Locate the cell with the specified text and output its [x, y] center coordinate. 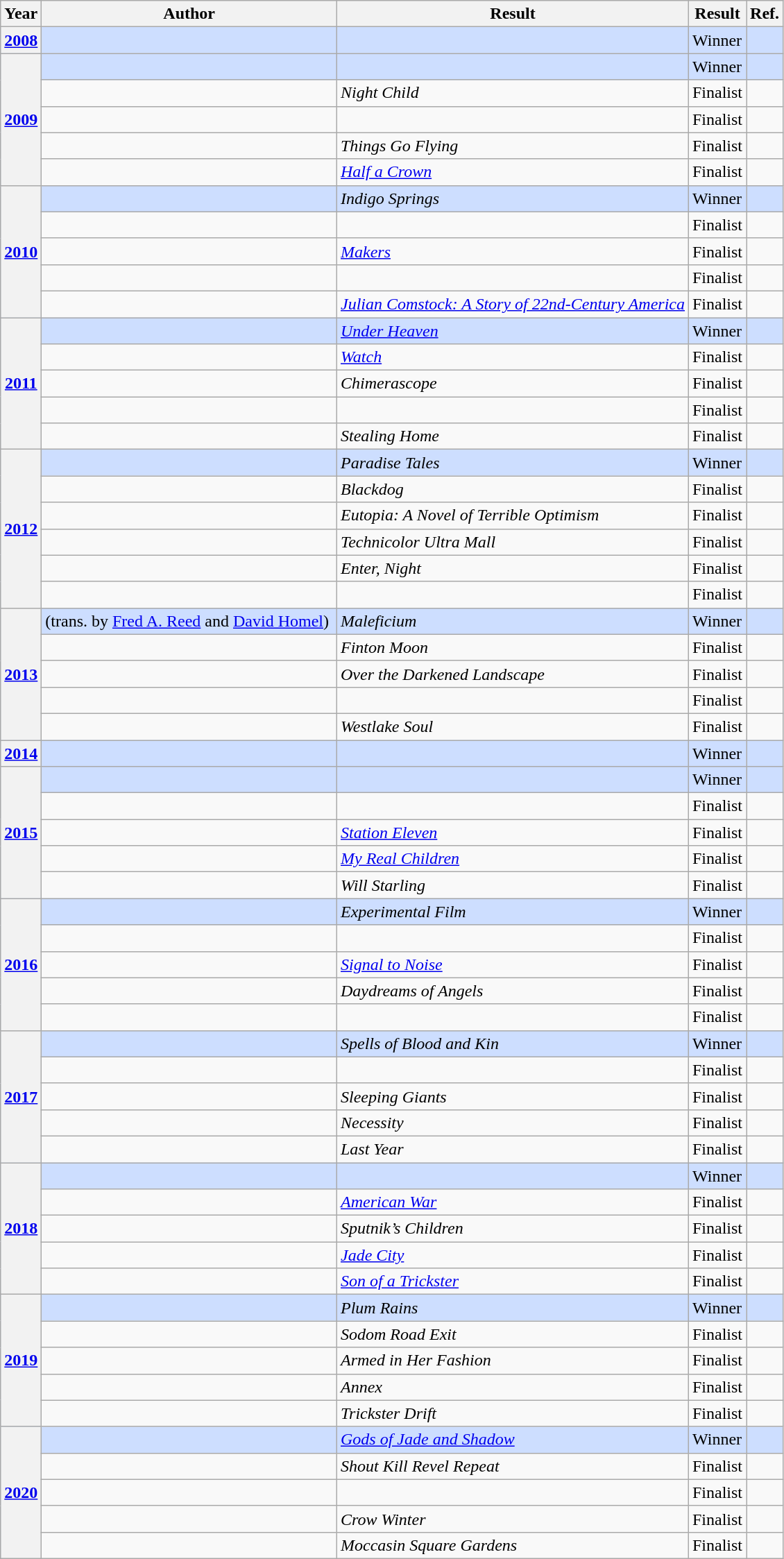
Eutopia: A Novel of Terrible Optimism [512, 516]
Paradise Tales [512, 463]
Year [21, 14]
2014 [21, 753]
Daydreams of Angels [512, 991]
Station Eleven [512, 833]
Night Child [512, 93]
Stealing Home [512, 436]
2017 [21, 1096]
Shout Kill Revel Repeat [512, 1466]
Enter, Night [512, 568]
Gods of Jade and Shadow [512, 1440]
2020 [21, 1492]
Spells of Blood and Kin [512, 1043]
Under Heaven [512, 331]
Jade City [512, 1255]
2010 [21, 251]
Things Go Flying [512, 146]
Moccasin Square Gardens [512, 1545]
Finton Moon [512, 647]
Sodom Road Exit [512, 1334]
Annex [512, 1387]
2013 [21, 674]
2008 [21, 40]
Julian Comstock: A Story of 22nd-Century America [512, 304]
Makers [512, 251]
American War [512, 1202]
Signal to Noise [512, 964]
Necessity [512, 1123]
Half a Crown [512, 172]
Crow Winter [512, 1519]
Son of a Trickster [512, 1281]
Experimental Film [512, 912]
Sputnik’s Children [512, 1229]
Sleeping Giants [512, 1096]
Blackdog [512, 489]
2019 [21, 1361]
Last Year [512, 1149]
Author [189, 14]
Westlake Soul [512, 726]
2012 [21, 529]
2016 [21, 964]
2015 [21, 833]
2018 [21, 1229]
Over the Darkened Landscape [512, 674]
Indigo Springs [512, 198]
Maleficium [512, 621]
Chimerascope [512, 384]
Will Starling [512, 885]
(trans. by Fred A. Reed and David Homel) [189, 621]
My Real Children [512, 859]
Technicolor Ultra Mall [512, 542]
Armed in Her Fashion [512, 1361]
2011 [21, 384]
2009 [21, 119]
Trickster Drift [512, 1413]
Ref. [765, 14]
Plum Rains [512, 1308]
Watch [512, 357]
